Capture the cell that displays the provided text and extract its [x, y] central coordinate. 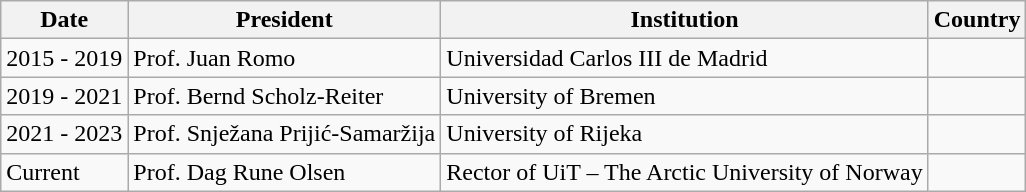
Country [977, 20]
President [284, 20]
Current [64, 172]
Universidad Carlos III de Madrid [684, 58]
Prof. Juan Romo [284, 58]
Prof. Dag Rune Olsen [284, 172]
Prof. Snježana Prijić-Samaržija [284, 134]
Rector of UiT – The Arctic University of Norway [684, 172]
Institution [684, 20]
University of Bremen [684, 96]
2019 - 2021 [64, 96]
2021 - 2023 [64, 134]
Date [64, 20]
University of Rijeka [684, 134]
2015 - 2019 [64, 58]
Prof. Bernd Scholz-Reiter [284, 96]
